Capture the cell that displays the provided text and extract its (x, y) central coordinate. 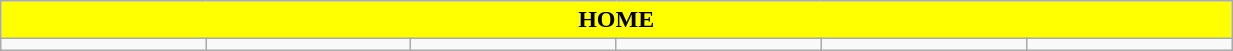
HOME (616, 20)
